For the text-containing cell, return its midpoint in [X, Y] coordinate format. 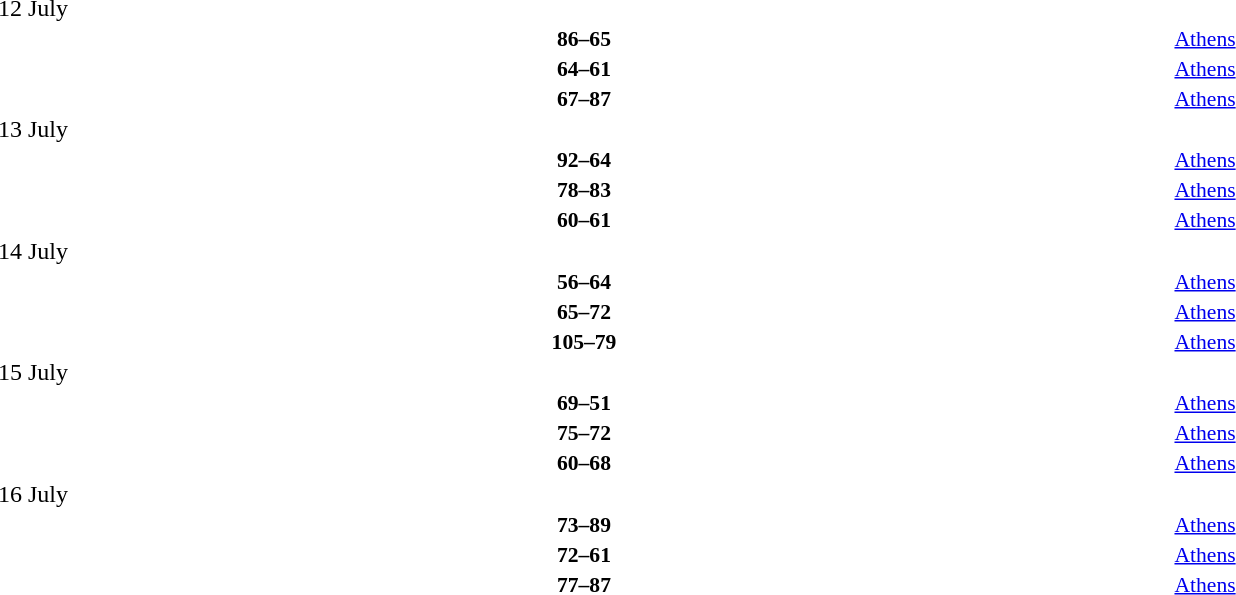
65–72 [584, 312]
69–51 [584, 403]
72–61 [584, 554]
67–87 [584, 98]
73–89 [584, 524]
92–64 [584, 160]
60–61 [584, 220]
78–83 [584, 190]
86–65 [584, 38]
56–64 [584, 282]
64–61 [584, 68]
75–72 [584, 433]
105–79 [584, 342]
60–68 [584, 463]
